Find where the given text appears and provide that cell's center as (x, y) coordinate. 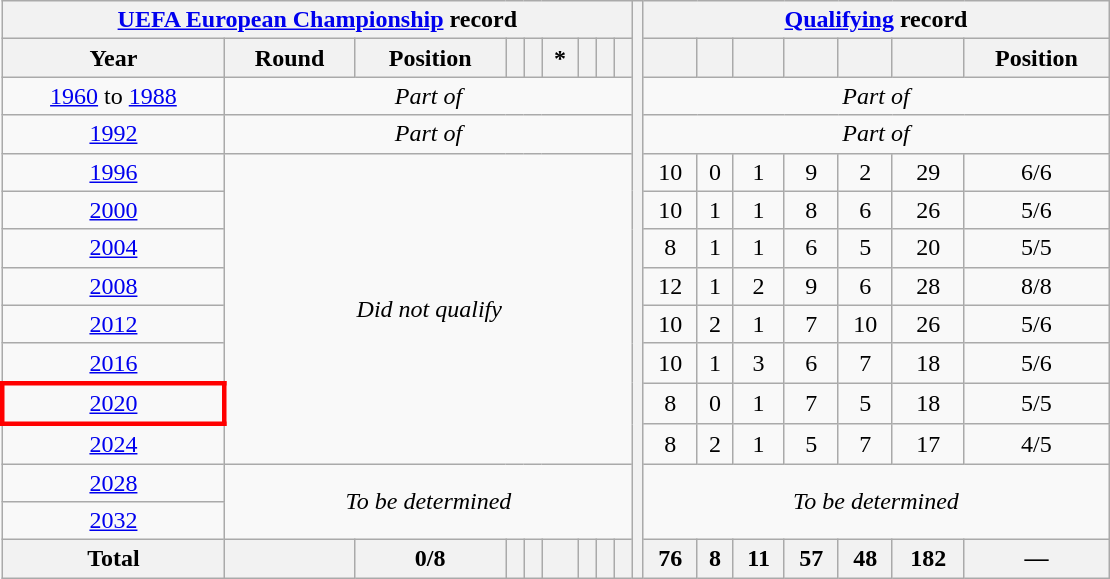
57 (811, 559)
2032 (113, 521)
29 (928, 172)
— (1036, 559)
2012 (113, 324)
4/5 (1036, 444)
Qualifying record (876, 20)
48 (865, 559)
8/8 (1036, 286)
1992 (113, 134)
Round (290, 58)
* (560, 58)
12 (670, 286)
11 (759, 559)
20 (928, 248)
2004 (113, 248)
0/8 (430, 559)
Year (113, 58)
Did not qualify (429, 308)
Total (113, 559)
76 (670, 559)
1960 to 1988 (113, 96)
1996 (113, 172)
3 (759, 363)
6/6 (1036, 172)
2000 (113, 210)
28 (928, 286)
2024 (113, 444)
2020 (113, 404)
17 (928, 444)
UEFA European Championship record (317, 20)
2028 (113, 483)
2016 (113, 363)
2008 (113, 286)
182 (928, 559)
